Return (x, y) of the center of cell containing provided text 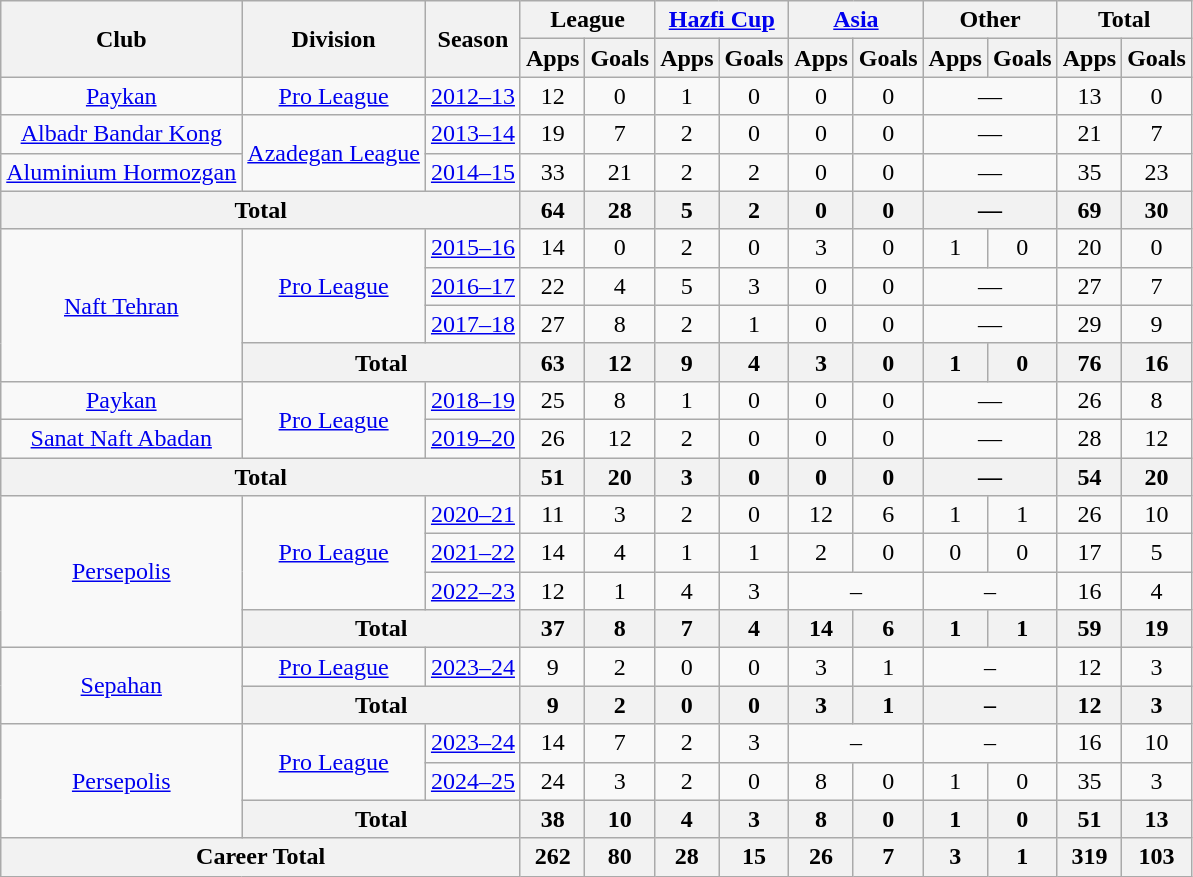
2018–19 (472, 400)
Sepahan (122, 686)
2012–13 (472, 96)
Asia (856, 20)
2016–17 (472, 286)
59 (1089, 629)
Club (122, 39)
11 (552, 515)
Sanat Naft Abadan (122, 438)
33 (552, 172)
69 (1089, 210)
30 (1157, 210)
League (587, 20)
76 (1089, 362)
2014–15 (472, 172)
Albadr Bandar Kong (122, 134)
24 (552, 781)
Career Total (261, 857)
80 (620, 857)
25 (552, 400)
17 (1089, 553)
15 (754, 857)
Other (990, 20)
319 (1089, 857)
22 (552, 286)
Division (334, 39)
2015–16 (472, 248)
38 (552, 819)
2013–14 (472, 134)
64 (552, 210)
2019–20 (472, 438)
103 (1157, 857)
29 (1089, 324)
262 (552, 857)
2020–21 (472, 515)
Season (472, 39)
Azadegan League (334, 153)
37 (552, 629)
2024–25 (472, 781)
2017–18 (472, 324)
2022–23 (472, 591)
23 (1157, 172)
Hazfi Cup (722, 20)
Naft Tehran (122, 305)
54 (1089, 477)
63 (552, 362)
2021–22 (472, 553)
Aluminium Hormozgan (122, 172)
